For the text-containing cell, return its midpoint in [X, Y] coordinate format. 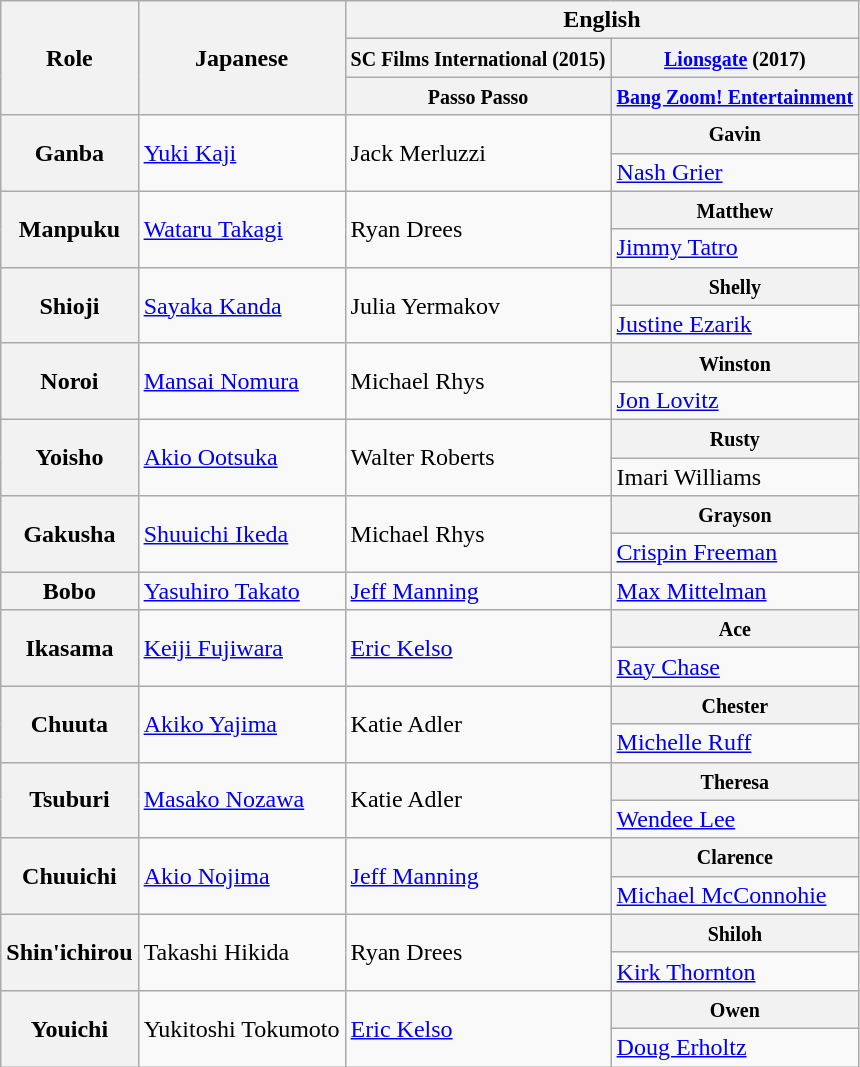
Jimmy Tatro [735, 248]
Michael McConnohie [735, 895]
Wataru Takagi [242, 229]
Ace [735, 629]
Gakusha [70, 534]
Doug Erholtz [735, 1047]
Michelle Ruff [735, 743]
Nash Grier [735, 172]
English [602, 20]
Bang Zoom! Entertainment [735, 96]
Max Mittelman [735, 591]
Crispin Freeman [735, 553]
Walter Roberts [478, 457]
Ray Chase [735, 667]
Sayaka Kanda [242, 305]
Akio Ootsuka [242, 457]
Winston [735, 362]
Ikasama [70, 648]
Julia Yermakov [478, 305]
Matthew [735, 210]
Grayson [735, 515]
Passo Passo [478, 96]
Yuki Kaji [242, 153]
Keiji Fujiwara [242, 648]
Lionsgate (2017) [735, 58]
Yukitoshi Tokumoto [242, 1028]
Justine Ezarik [735, 324]
Youichi [70, 1028]
Mansai Nomura [242, 381]
Rusty [735, 438]
Bobo [70, 591]
Takashi Hikida [242, 952]
Shuuichi Ikeda [242, 534]
Jack Merluzzi [478, 153]
Yasuhiro Takato [242, 591]
Tsuburi [70, 800]
Theresa [735, 781]
Ganba [70, 153]
Shelly [735, 286]
SC Films International (2015) [478, 58]
Owen [735, 1009]
Chester [735, 705]
Jon Lovitz [735, 400]
Shin'ichirou [70, 952]
Chuuichi [70, 876]
Shiloh [735, 933]
Noroi [70, 381]
Gavin [735, 134]
Role [70, 58]
Akio Nojima [242, 876]
Masako Nozawa [242, 800]
Wendee Lee [735, 819]
Japanese [242, 58]
Chuuta [70, 724]
Clarence [735, 857]
Yoisho [70, 457]
Manpuku [70, 229]
Kirk Thornton [735, 971]
Imari Williams [735, 477]
Akiko Yajima [242, 724]
Shioji [70, 305]
